From the cell containing the given text, extract its center point as (X, Y) coordinate. 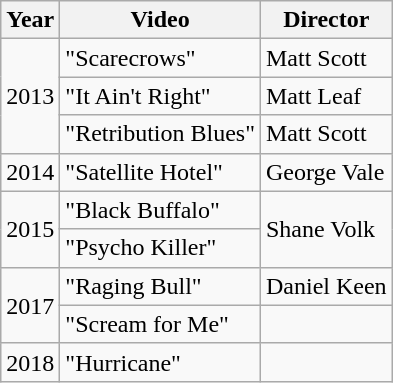
2015 (30, 229)
"Black Buffalo" (160, 210)
2018 (30, 362)
"Scream for Me" (160, 324)
"Satellite Hotel" (160, 172)
"It Ain't Right" (160, 96)
Video (160, 20)
Shane Volk (326, 229)
2017 (30, 305)
2014 (30, 172)
Director (326, 20)
2013 (30, 96)
Daniel Keen (326, 286)
"Retribution Blues" (160, 134)
"Psycho Killer" (160, 248)
"Hurricane" (160, 362)
"Scarecrows" (160, 58)
George Vale (326, 172)
Year (30, 20)
"Raging Bull" (160, 286)
Matt Leaf (326, 96)
